Return [x, y] of the center of cell containing provided text 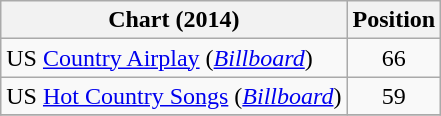
US Country Airplay (Billboard) [174, 58]
US Hot Country Songs (Billboard) [174, 96]
66 [394, 58]
Chart (2014) [174, 20]
59 [394, 96]
Position [394, 20]
